Provide the (x, y) coordinate of the cell's center where the given text is located.  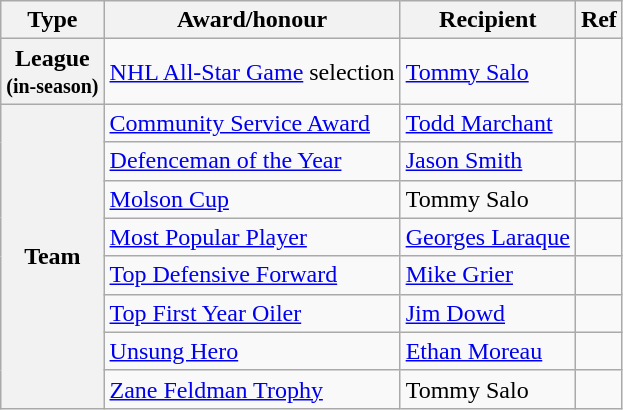
NHL All-Star Game selection (252, 72)
Recipient (488, 20)
Ethan Moreau (488, 351)
Top First Year Oiler (252, 313)
Jason Smith (488, 161)
Team (52, 256)
Ref (598, 20)
Top Defensive Forward (252, 275)
Most Popular Player (252, 237)
Community Service Award (252, 123)
Unsung Hero (252, 351)
Type (52, 20)
Molson Cup (252, 199)
Jim Dowd (488, 313)
Todd Marchant (488, 123)
Defenceman of the Year (252, 161)
League(in-season) (52, 72)
Zane Feldman Trophy (252, 389)
Georges Laraque (488, 237)
Award/honour (252, 20)
Mike Grier (488, 275)
